Identify which cell holds the provided text, then report its [X, Y] central coordinate. 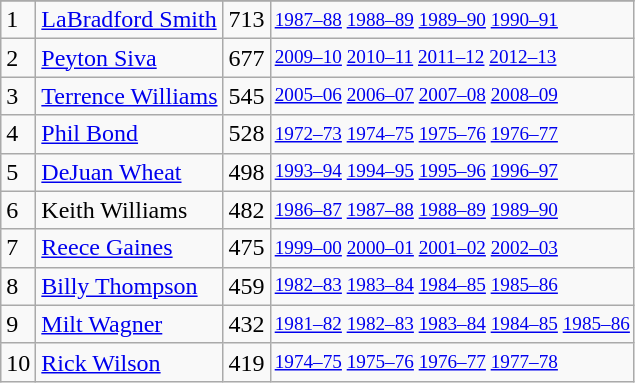
2 [18, 58]
1993–94 1994–95 1995–96 1996–97 [452, 172]
545 [246, 96]
713 [246, 20]
677 [246, 58]
5 [18, 172]
1974–75 1975–76 1976–77 1977–78 [452, 362]
LaBradford Smith [130, 20]
Reece Gaines [130, 248]
DeJuan Wheat [130, 172]
1999–00 2000–01 2001–02 2002–03 [452, 248]
2009–10 2010–11 2011–12 2012–13 [452, 58]
10 [18, 362]
Milt Wagner [130, 324]
9 [18, 324]
Billy Thompson [130, 286]
498 [246, 172]
432 [246, 324]
1981–82 1982–83 1983–84 1984–85 1985–86 [452, 324]
419 [246, 362]
6 [18, 210]
528 [246, 134]
1972–73 1974–75 1975–76 1976–77 [452, 134]
2005–06 2006–07 2007–08 2008–09 [452, 96]
Peyton Siva [130, 58]
482 [246, 210]
459 [246, 286]
1 [18, 20]
Keith Williams [130, 210]
1982–83 1983–84 1984–85 1985–86 [452, 286]
4 [18, 134]
Phil Bond [130, 134]
1986–87 1987–88 1988–89 1989–90 [452, 210]
3 [18, 96]
8 [18, 286]
7 [18, 248]
Rick Wilson [130, 362]
475 [246, 248]
Terrence Williams [130, 96]
1987–88 1988–89 1989–90 1990–91 [452, 20]
